Scan for the cell matching the given text and deliver its (x, y) coordinate at center. 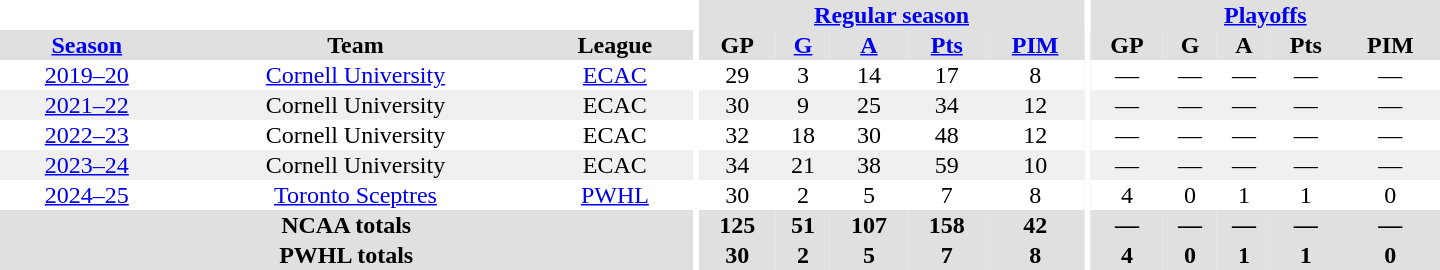
17 (947, 75)
158 (947, 225)
2022–23 (87, 135)
Playoffs (1266, 15)
42 (1036, 225)
32 (737, 135)
3 (803, 75)
Team (356, 45)
2023–24 (87, 165)
59 (947, 165)
29 (737, 75)
18 (803, 135)
Toronto Sceptres (356, 195)
League (614, 45)
10 (1036, 165)
25 (869, 105)
2021–22 (87, 105)
PWHL totals (346, 255)
14 (869, 75)
PWHL (614, 195)
125 (737, 225)
38 (869, 165)
NCAA totals (346, 225)
48 (947, 135)
2019–20 (87, 75)
2024–25 (87, 195)
Regular season (891, 15)
51 (803, 225)
21 (803, 165)
107 (869, 225)
Season (87, 45)
9 (803, 105)
